Provide the [x, y] coordinate of the cell's center where the given text is located.  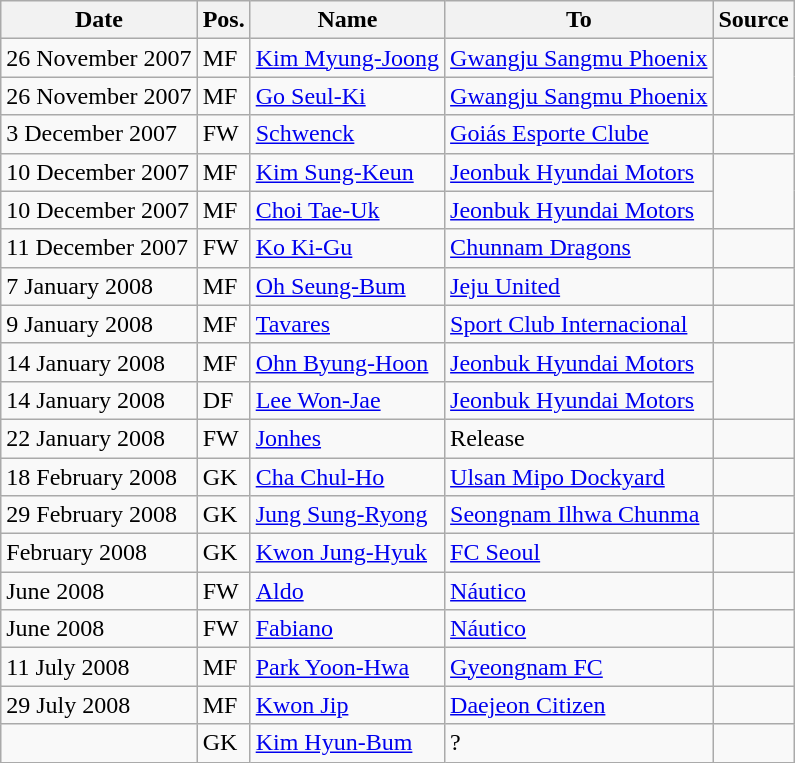
Lee Won-Jae [347, 400]
Kim Myung-Joong [347, 58]
3 December 2007 [99, 134]
Kwon Jung-Hyuk [347, 553]
Sport Club Internacional [579, 324]
Seongnam Ilhwa Chunma [579, 515]
Fabiano [347, 629]
Ulsan Mipo Dockyard [579, 477]
Name [347, 20]
February 2008 [99, 553]
Jung Sung-Ryong [347, 515]
Oh Seung-Bum [347, 286]
7 January 2008 [99, 286]
? [579, 743]
Kim Hyun-Bum [347, 743]
Ko Ki-Gu [347, 248]
11 December 2007 [99, 248]
18 February 2008 [99, 477]
Go Seul-Ki [347, 96]
Daejeon Citizen [579, 705]
Chunnam Dragons [579, 248]
Goiás Esporte Clube [579, 134]
11 July 2008 [99, 667]
Kwon Jip [347, 705]
To [579, 20]
Park Yoon-Hwa [347, 667]
Cha Chul-Ho [347, 477]
29 February 2008 [99, 515]
Jonhes [347, 438]
Jeju United [579, 286]
9 January 2008 [99, 324]
Source [754, 20]
Release [579, 438]
Choi Tae-Uk [347, 210]
Gyeongnam FC [579, 667]
Ohn Byung-Hoon [347, 362]
FC Seoul [579, 553]
Tavares [347, 324]
Date [99, 20]
DF [224, 400]
22 January 2008 [99, 438]
Aldo [347, 591]
29 July 2008 [99, 705]
Pos. [224, 20]
Kim Sung-Keun [347, 172]
Schwenck [347, 134]
